Capture the cell that displays the provided text and extract its (x, y) central coordinate. 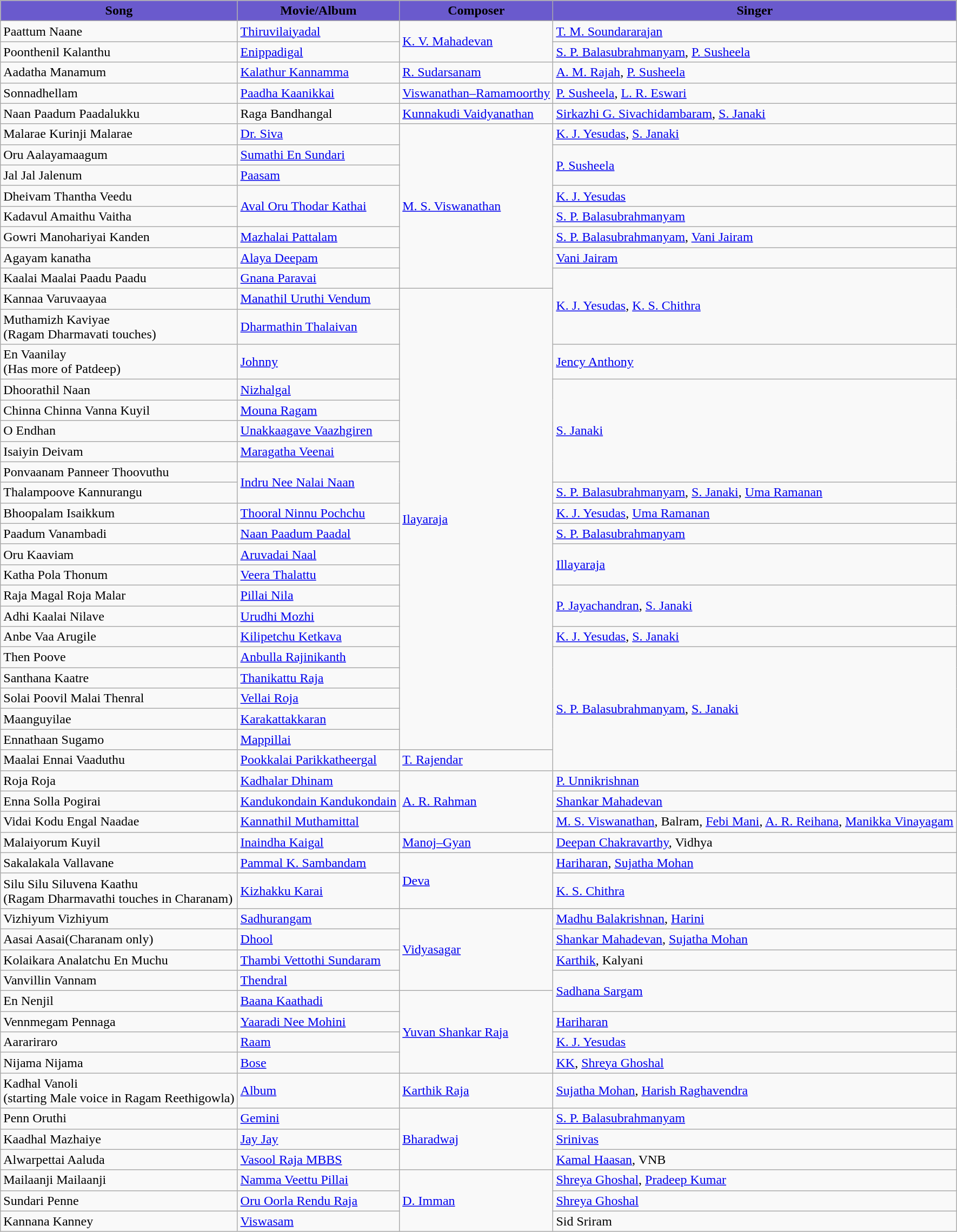
Kunnakudi Vaidyanathan (476, 114)
Nizhalgal (318, 390)
K. S. Chithra (755, 891)
Chinna Chinna Vanna Kuyil (119, 410)
Isaiyin Deivam (119, 451)
S. P. Balasubrahmanyam, Vani Jairam (755, 237)
Song (119, 11)
Thooral Ninnu Pochchu (318, 513)
Dhoorathil Naan (119, 390)
Adhi Kaalai Nilave (119, 616)
D. Imman (476, 1201)
Pillai Nila (318, 595)
Bharadwaj (476, 1139)
Namma Veettu Pillai (318, 1180)
Sid Sriram (755, 1221)
Sadhurangam (318, 918)
Thanikattu Raja (318, 678)
Vasool Raja MBBS (318, 1160)
Maalai Ennai Vaaduthu (119, 760)
Thendral (318, 981)
Srinivas (755, 1139)
Dr. Siva (318, 134)
Oru Oorla Rendu Raja (318, 1201)
Mappillai (318, 740)
Oru Aalayamaagum (119, 155)
En Vaanilay(Has more of Patdeep) (119, 362)
Jay Jay (318, 1139)
Gnana Paravai (318, 278)
Sundari Penne (119, 1201)
Paattum Naane (119, 31)
Viswasam (318, 1221)
P. Jayachandran, S. Janaki (755, 605)
R. Sudarsanam (476, 72)
Shankar Mahadevan, Sujatha Mohan (755, 939)
Vizhiyum Vizhiyum (119, 918)
Kolaikara Analatchu En Muchu (119, 960)
S. P. Balasubrahmanyam, S. Janaki, Uma Ramanan (755, 492)
Pookkalai Parikkatheergal (318, 760)
Gowri Manohariyai Kanden (119, 237)
Shankar Mahadevan (755, 801)
Poonthenil Kalanthu (119, 52)
Malaiyorum Kuyil (119, 842)
Then Poove (119, 657)
Malarae Kurinji Malarae (119, 134)
Vennmegam Pennaga (119, 1022)
Aadatha Manamum (119, 72)
Thalampoove Kannurangu (119, 492)
Madhu Balakrishnan, Harini (755, 918)
Kadavul Amaithu Vaitha (119, 216)
Johnny (318, 362)
Raam (318, 1042)
Santhana Kaatre (119, 678)
Maragatha Veenai (318, 451)
Dhool (318, 939)
Hariharan (755, 1022)
P. Unnikrishnan (755, 781)
Vidai Kodu Engal Naadae (119, 822)
Urudhi Mozhi (318, 616)
Karthik Raja (476, 1091)
Vani Jairam (755, 258)
Paadha Kaanikkai (318, 93)
Dharmathin Thalaivan (318, 327)
Manoj–Gyan (476, 842)
Roja Roja (119, 781)
Kannaa Varuvaayaa (119, 299)
Kannana Kanney (119, 1221)
Maanguyilae (119, 719)
Mouna Ragam (318, 410)
P. Susheela, L. R. Eswari (755, 93)
Naan Paadum Paadal (318, 534)
T. Rajendar (476, 760)
Bhoopalam Isaikkum (119, 513)
Mailaanji Mailaanji (119, 1180)
S. Janaki (755, 431)
Kalathur Kannamma (318, 72)
Mazhalai Pattalam (318, 237)
KK, Shreya Ghoshal (755, 1063)
Enna Solla Pogirai (119, 801)
Kamal Haasan, VNB (755, 1160)
Aruvadai Naal (318, 554)
Sadhana Sargam (755, 991)
Deva (476, 880)
Baana Kaathadi (318, 1001)
Penn Oruthi (119, 1118)
Kannathil Muthamittal (318, 822)
Kilipetchu Ketkava (318, 637)
Sakalakala Vallavane (119, 863)
Kizhakku Karai (318, 891)
Singer (755, 11)
Enippadigal (318, 52)
Composer (476, 11)
K. J. Yesudas, Uma Ramanan (755, 513)
Kaadhal Mazhaiye (119, 1139)
Kadhalar Dhinam (318, 781)
Nijama Nijama (119, 1063)
Movie/Album (318, 11)
Ponvaanam Panneer Thoovuthu (119, 472)
Kaalai Maalai Paadu Paadu (119, 278)
Muthamizh Kaviyae(Ragam Dharmavati touches) (119, 327)
Ennathaan Sugamo (119, 740)
Paasam (318, 175)
A. M. Rajah, P. Susheela (755, 72)
Aarariraro (119, 1042)
Album (318, 1091)
Silu Silu Siluvena Kaathu(Ragam Dharmavathi touches in Charanam) (119, 891)
Vidyasagar (476, 949)
Katha Pola Thonum (119, 575)
K. J. Yesudas, K. S. Chithra (755, 306)
O Endhan (119, 431)
Alwarpettai Aaluda (119, 1160)
Anbe Vaa Arugile (119, 637)
Jency Anthony (755, 362)
Paadum Vanambadi (119, 534)
Indru Nee Nalai Naan (318, 482)
Illayaraja (755, 564)
Alaya Deepam (318, 258)
Solai Poovil Malai Thenral (119, 698)
Pammal K. Sambandam (318, 863)
Sujatha Mohan, Harish Raghavendra (755, 1091)
Shreya Ghoshal (755, 1201)
Deepan Chakravarthy, Vidhya (755, 842)
Karakattakkaran (318, 719)
Thiruvilaiyadal (318, 31)
En Nenjil (119, 1001)
M. S. Viswanathan, Balram, Febi Mani, A. R. Reihana, Manikka Vinayagam (755, 822)
Kandukondain Kandukondain (318, 801)
Bose (318, 1063)
Sirkazhi G. Sivachidambaram, S. Janaki (755, 114)
Kadhal Vanoli(starting Male voice in Ragam Reethigowla) (119, 1091)
Sonnadhellam (119, 93)
Gemini (318, 1118)
Viswanathan–Ramamoorthy (476, 93)
Karthik, Kalyani (755, 960)
Agayam kanatha (119, 258)
Vanvillin Vannam (119, 981)
Raga Bandhangal (318, 114)
M. S. Viswanathan (476, 206)
Shreya Ghoshal, Pradeep Kumar (755, 1180)
T. M. Soundararajan (755, 31)
Vellai Roja (318, 698)
Hariharan, Sujatha Mohan (755, 863)
Oru Kaaviam (119, 554)
Dheivam Thantha Veedu (119, 196)
K. V. Mahadevan (476, 42)
Anbulla Rajinikanth (318, 657)
Inaindha Kaigal (318, 842)
Raja Magal Roja Malar (119, 595)
Aasai Aasai(Charanam only) (119, 939)
Yuvan Shankar Raja (476, 1032)
Ilayaraja (476, 519)
Unakkaagave Vaazhgiren (318, 431)
Sumathi En Sundari (318, 155)
Jal Jal Jalenum (119, 175)
A. R. Rahman (476, 801)
Thambi Vettothi Sundaram (318, 960)
Naan Paadum Paadalukku (119, 114)
Veera Thalattu (318, 575)
P. Susheela (755, 165)
Aval Oru Thodar Kathai (318, 206)
S. P. Balasubrahmanyam, P. Susheela (755, 52)
S. P. Balasubrahmanyam, S. Janaki (755, 709)
Yaaradi Nee Mohini (318, 1022)
Manathil Uruthi Vendum (318, 299)
